Provide the (X, Y) coordinate of the cell's center where the given text is located.  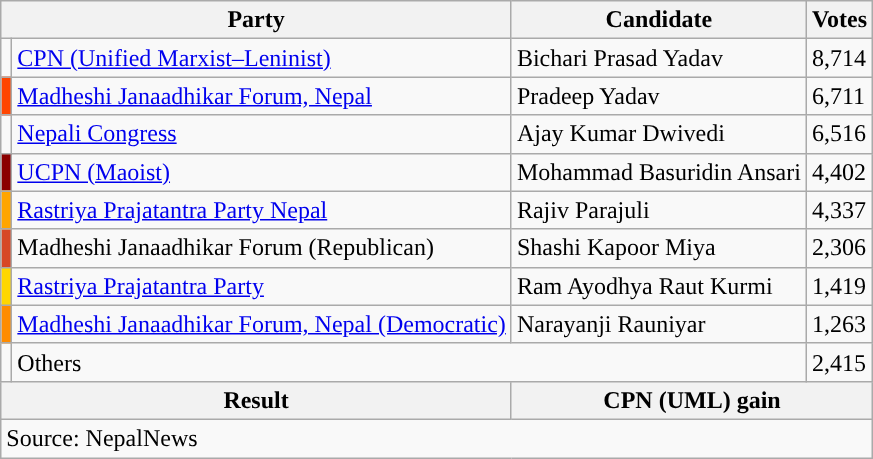
2,306 (839, 248)
UCPN (Maoist) (262, 172)
Others (410, 362)
8,714 (839, 58)
Source: NepalNews (437, 438)
Shashi Kapoor Miya (658, 248)
Result (256, 400)
1,419 (839, 286)
1,263 (839, 324)
Madheshi Janaadhikar Forum, Nepal (Democratic) (262, 324)
2,415 (839, 362)
6,516 (839, 134)
Nepali Congress (262, 134)
Mohammad Basuridin Ansari (658, 172)
CPN (UML) gain (692, 400)
6,711 (839, 96)
Pradeep Yadav (658, 96)
Rastriya Prajatantra Party Nepal (262, 210)
CPN (Unified Marxist–Leninist) (262, 58)
Votes (839, 20)
Ajay Kumar Dwivedi (658, 134)
Candidate (658, 20)
Rajiv Parajuli (658, 210)
Party (256, 20)
Madheshi Janaadhikar Forum, Nepal (262, 96)
4,337 (839, 210)
Narayanji Rauniyar (658, 324)
Bichari Prasad Yadav (658, 58)
Rastriya Prajatantra Party (262, 286)
4,402 (839, 172)
Madheshi Janaadhikar Forum (Republican) (262, 248)
Ram Ayodhya Raut Kurmi (658, 286)
